Identify which cell holds the provided text, then report its [x, y] central coordinate. 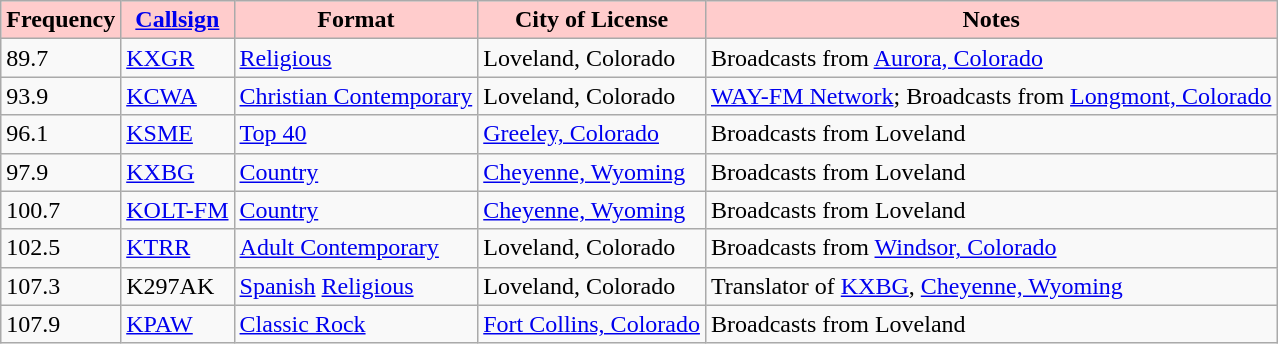
Top 40 [356, 134]
Adult Contemporary [356, 248]
Callsign [178, 20]
107.3 [61, 286]
Greeley, Colorado [592, 134]
Format [356, 20]
Religious [356, 58]
100.7 [61, 210]
107.9 [61, 324]
KCWA [178, 96]
97.9 [61, 172]
89.7 [61, 58]
93.9 [61, 96]
96.1 [61, 134]
102.5 [61, 248]
Spanish Religious [356, 286]
KSME [178, 134]
WAY-FM Network; Broadcasts from Longmont, Colorado [990, 96]
K297AK [178, 286]
KOLT-FM [178, 210]
Broadcasts from Aurora, Colorado [990, 58]
KTRR [178, 248]
KXBG [178, 172]
Fort Collins, Colorado [592, 324]
City of License [592, 20]
Christian Contemporary [356, 96]
Classic Rock [356, 324]
Frequency [61, 20]
Translator of KXBG, Cheyenne, Wyoming [990, 286]
KPAW [178, 324]
Notes [990, 20]
Broadcasts from Windsor, Colorado [990, 248]
KXGR [178, 58]
